Pinpoint the cell where the given text exists, returning its [x, y] midpoint coordinate. 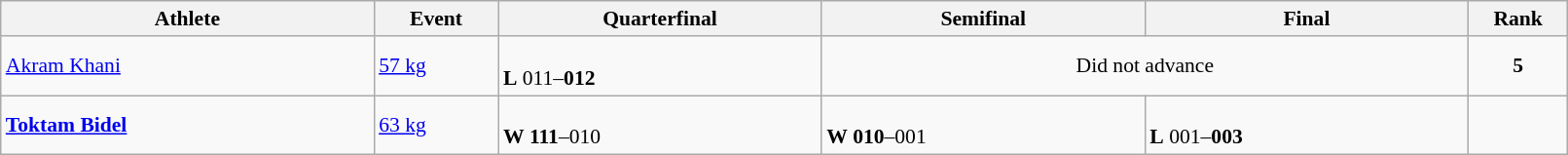
Akram Khani [187, 66]
5 [1518, 66]
Final [1306, 19]
63 kg [436, 125]
Athlete [187, 19]
Semifinal [983, 19]
Quarterfinal [660, 19]
Rank [1518, 19]
L 001–003 [1306, 125]
57 kg [436, 66]
Toktam Bidel [187, 125]
Event [436, 19]
W 111–010 [660, 125]
W 010–001 [983, 125]
Did not advance [1145, 66]
L 011–012 [660, 66]
